Provide the (x, y) coordinate of the cell's center where the given text is located.  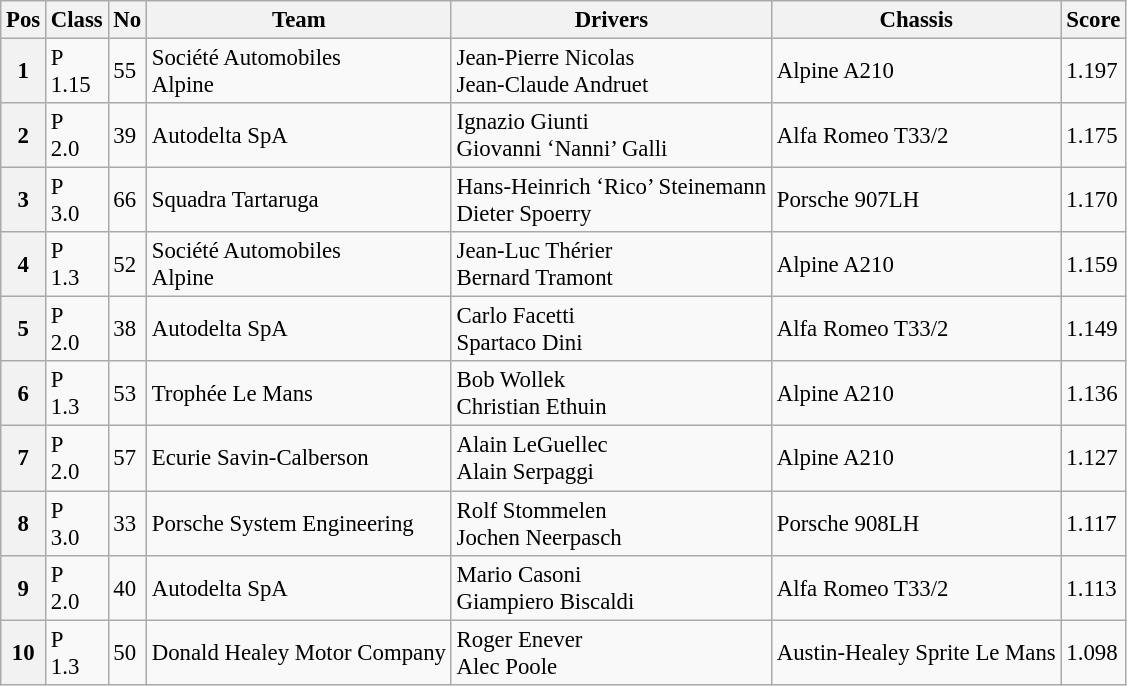
Team (298, 20)
Jean-Luc Thérier Bernard Tramont (611, 264)
1.197 (1094, 72)
Pos (24, 20)
1.175 (1094, 136)
5 (24, 330)
Austin-Healey Sprite Le Mans (916, 652)
1.159 (1094, 264)
Porsche 907LH (916, 200)
50 (127, 652)
P1.15 (78, 72)
39 (127, 136)
Porsche System Engineering (298, 524)
Carlo Facetti Spartaco Dini (611, 330)
Alain LeGuellec Alain Serpaggi (611, 458)
9 (24, 588)
53 (127, 394)
1.136 (1094, 394)
38 (127, 330)
2 (24, 136)
Drivers (611, 20)
Bob Wollek Christian Ethuin (611, 394)
55 (127, 72)
1.113 (1094, 588)
57 (127, 458)
Hans-Heinrich ‘Rico’ Steinemann Dieter Spoerry (611, 200)
10 (24, 652)
Ecurie Savin-Calberson (298, 458)
1 (24, 72)
1.170 (1094, 200)
Roger Enever Alec Poole (611, 652)
Chassis (916, 20)
Class (78, 20)
Rolf Stommelen Jochen Neerpasch (611, 524)
3 (24, 200)
Score (1094, 20)
1.098 (1094, 652)
6 (24, 394)
Jean-Pierre Nicolas Jean-Claude Andruet (611, 72)
40 (127, 588)
Trophée Le Mans (298, 394)
7 (24, 458)
52 (127, 264)
Porsche 908LH (916, 524)
1.127 (1094, 458)
Mario Casoni Giampiero Biscaldi (611, 588)
1.149 (1094, 330)
33 (127, 524)
4 (24, 264)
66 (127, 200)
Donald Healey Motor Company (298, 652)
8 (24, 524)
Ignazio Giunti Giovanni ‘Nanni’ Galli (611, 136)
No (127, 20)
Squadra Tartaruga (298, 200)
1.117 (1094, 524)
